From the cell containing the given text, extract its center point as [x, y] coordinate. 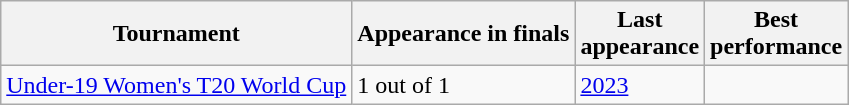
Bestperformance [776, 34]
2023 [640, 85]
Appearance in finals [464, 34]
1 out of 1 [464, 85]
Under-19 Women's T20 World Cup [176, 85]
Lastappearance [640, 34]
Tournament [176, 34]
